Output the [x, y] coordinate of the center of the cell containing the given text.  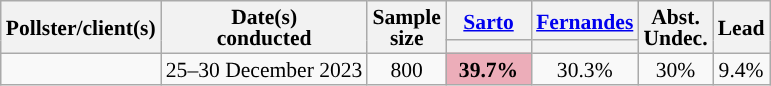
Date(s) conducted [264, 27]
25–30 December 2023 [264, 68]
Abst.Undec. [675, 27]
800 [406, 68]
Sample size [406, 27]
39.7% [488, 68]
9.4% [742, 68]
30.3% [584, 68]
Lead [742, 27]
30% [675, 68]
Pollster/client(s) [81, 27]
Sarto [488, 20]
Fernandes [584, 20]
